Output the (x, y) coordinate of the center of the cell containing the given text.  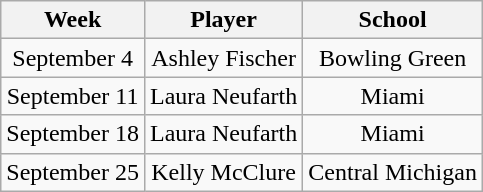
School (393, 20)
September 4 (73, 58)
September 18 (73, 134)
September 11 (73, 96)
Player (223, 20)
Central Michigan (393, 172)
September 25 (73, 172)
Bowling Green (393, 58)
Ashley Fischer (223, 58)
Kelly McClure (223, 172)
Week (73, 20)
